Pinpoint the cell where the given text exists, returning its [x, y] midpoint coordinate. 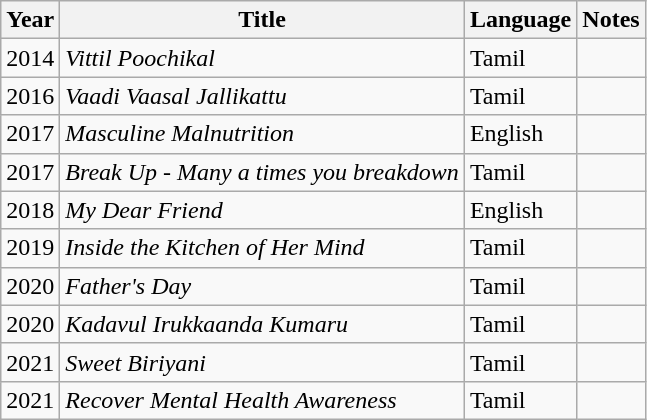
2018 [30, 210]
Masculine Malnutrition [262, 134]
Recover Mental Health Awareness [262, 400]
Year [30, 20]
2014 [30, 58]
2016 [30, 96]
2019 [30, 248]
Father's Day [262, 286]
Language [520, 20]
Break Up - Many a times you breakdown [262, 172]
My Dear Friend [262, 210]
Title [262, 20]
Sweet Biriyani [262, 362]
Vaadi Vaasal Jallikattu [262, 96]
Inside the Kitchen of Her Mind [262, 248]
Kadavul Irukkaanda Kumaru [262, 324]
Vittil Poochikal [262, 58]
Notes [611, 20]
